Pinpoint the cell where the given text exists, returning its (x, y) midpoint coordinate. 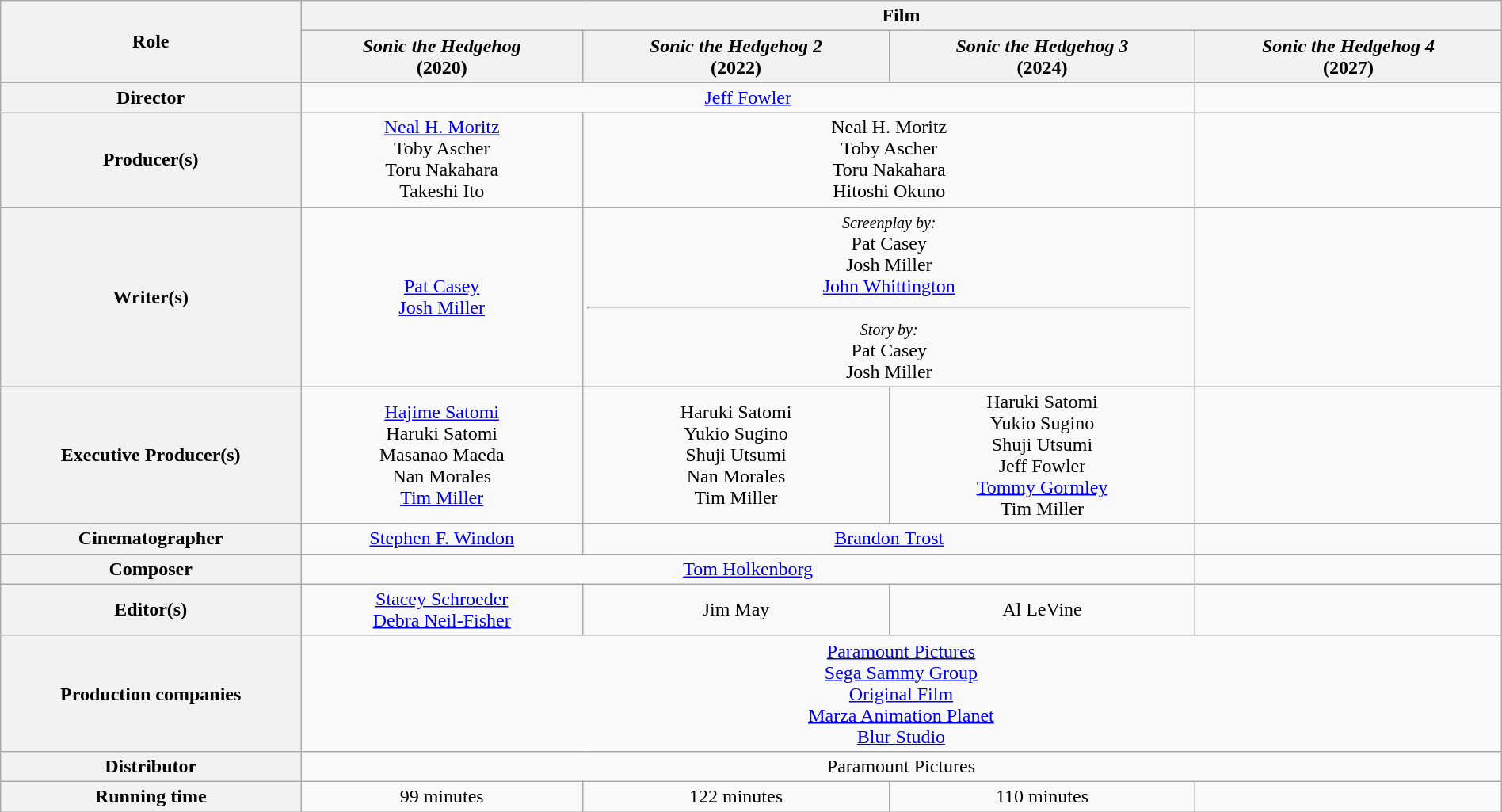
Pat CaseyJosh Miller (442, 296)
Paramount PicturesSega Sammy GroupOriginal FilmMarza Animation PlanetBlur Studio (902, 693)
Editor(s) (151, 610)
Neal H. MoritzToby AscherToru NakaharaTakeshi Ito (442, 160)
Producer(s) (151, 160)
Film (902, 16)
Distributor (151, 766)
Sonic the Hedgehog 2(2022) (736, 57)
Al LeVine (1042, 610)
Writer(s) (151, 296)
Running time (151, 796)
Haruki SatomiYukio SuginoShuji UtsumiNan MoralesTim Miller (736, 455)
99 minutes (442, 796)
Sonic the Hedgehog 3(2024) (1042, 57)
Executive Producer(s) (151, 455)
Hajime SatomiHaruki SatomiMasanao MaedaNan MoralesTim Miller (442, 455)
Stacey SchroederDebra Neil-Fisher (442, 610)
Neal H. MoritzToby AscherToru NakaharaHitoshi Okuno (889, 160)
Brandon Trost (889, 539)
122 minutes (736, 796)
Tom Holkenborg (748, 569)
Screenplay by:Pat CaseyJosh MillerJohn WhittingtonStory by:Pat CaseyJosh Miller (889, 296)
110 minutes (1042, 796)
Haruki SatomiYukio SuginoShuji UtsumiJeff FowlerTommy GormleyTim Miller (1042, 455)
Sonic the Hedgehog(2020) (442, 57)
Director (151, 97)
Paramount Pictures (902, 766)
Jim May (736, 610)
Stephen F. Windon (442, 539)
Cinematographer (151, 539)
Jeff Fowler (748, 97)
Composer (151, 569)
Production companies (151, 693)
Role (151, 41)
Sonic the Hedgehog 4(2027) (1348, 57)
